Locate the cell with the specified text and output its (X, Y) center coordinate. 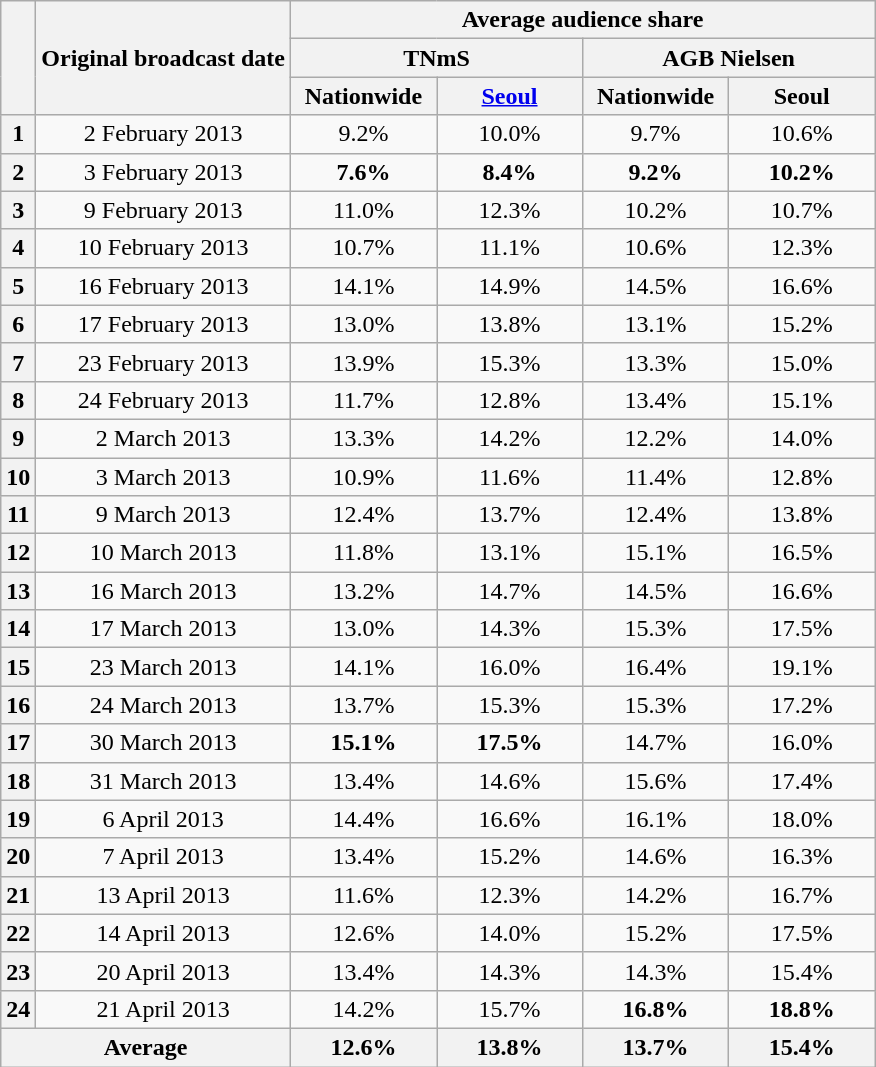
16.1% (656, 819)
17 February 2013 (164, 324)
7 April 2013 (164, 857)
16.3% (802, 857)
AGB Nielsen (729, 58)
3 February 2013 (164, 172)
14 April 2013 (164, 933)
21 April 2013 (164, 1009)
7 (18, 362)
11.8% (363, 553)
12.2% (656, 438)
5 (18, 286)
15.6% (656, 781)
8 (18, 400)
22 (18, 933)
23 (18, 971)
11.4% (656, 477)
14.9% (509, 286)
16 (18, 705)
10 March 2013 (164, 553)
7.6% (363, 172)
16.5% (802, 553)
9.7% (656, 134)
18.8% (802, 1009)
31 March 2013 (164, 781)
13 (18, 591)
10 February 2013 (164, 248)
18.0% (802, 819)
18 (18, 781)
16.8% (656, 1009)
4 (18, 248)
13.2% (363, 591)
9 (18, 438)
3 March 2013 (164, 477)
1 (18, 134)
TNmS (436, 58)
9 March 2013 (164, 515)
12 (18, 553)
20 (18, 857)
15.7% (509, 1009)
16.4% (656, 667)
23 March 2013 (164, 667)
16.7% (802, 895)
14 (18, 629)
19 (18, 819)
13.9% (363, 362)
11.1% (509, 248)
20 April 2013 (164, 971)
Average audience share (582, 20)
13 April 2013 (164, 895)
2 March 2013 (164, 438)
14.4% (363, 819)
10.9% (363, 477)
6 (18, 324)
10.0% (509, 134)
Original broadcast date (164, 58)
11 (18, 515)
2 February 2013 (164, 134)
16 March 2013 (164, 591)
2 (18, 172)
21 (18, 895)
19.1% (802, 667)
Average (146, 1047)
11.0% (363, 210)
15 (18, 667)
17.4% (802, 781)
24 March 2013 (164, 705)
17 (18, 743)
15.0% (802, 362)
3 (18, 210)
10 (18, 477)
16 February 2013 (164, 286)
23 February 2013 (164, 362)
24 (18, 1009)
8.4% (509, 172)
11.7% (363, 400)
9 February 2013 (164, 210)
17.2% (802, 705)
24 February 2013 (164, 400)
17 March 2013 (164, 629)
6 April 2013 (164, 819)
30 March 2013 (164, 743)
